Pinpoint the cell where the given text exists, returning its [x, y] midpoint coordinate. 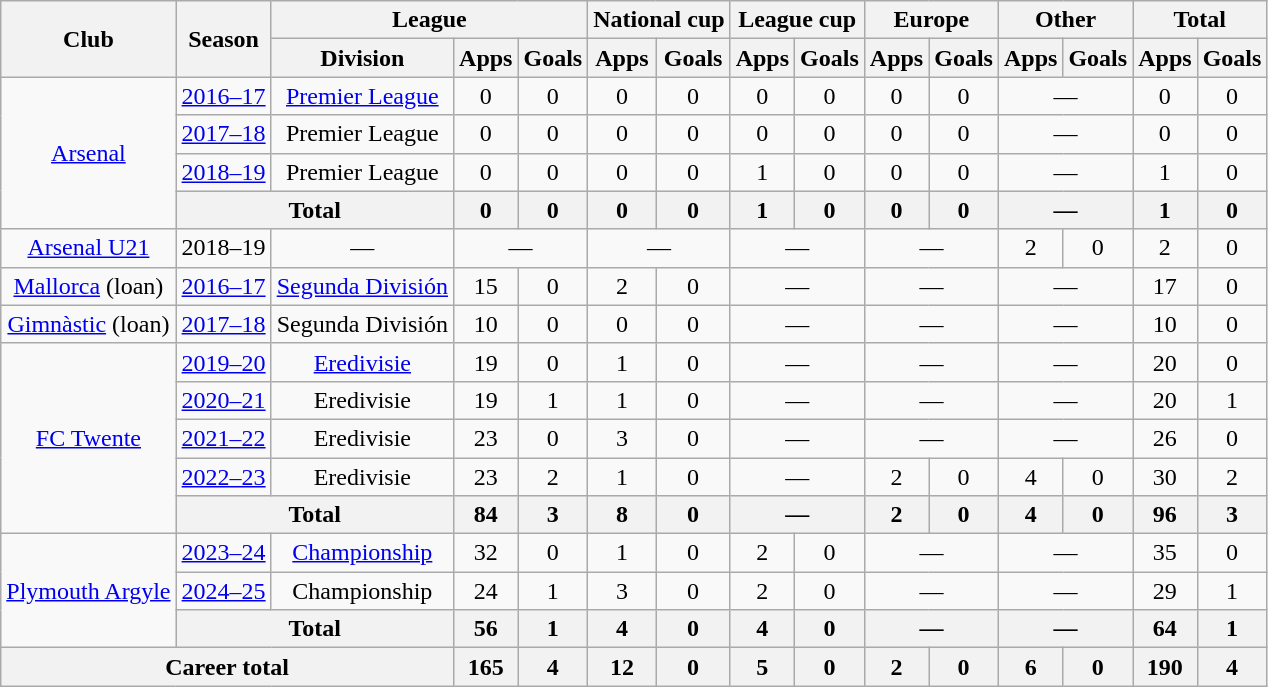
Division [362, 58]
Other [1065, 20]
17 [1165, 286]
6 [1030, 667]
Mallorca (loan) [88, 286]
Arsenal U21 [88, 248]
30 [1165, 477]
2024–25 [224, 591]
64 [1165, 629]
96 [1165, 515]
FC Twente [88, 438]
12 [622, 667]
League [430, 20]
5 [762, 667]
8 [622, 515]
League cup [797, 20]
32 [486, 553]
165 [486, 667]
35 [1165, 553]
2022–23 [224, 477]
Gimnàstic (loan) [88, 324]
Club [88, 39]
Europe [931, 20]
56 [486, 629]
Season [224, 39]
26 [1165, 438]
Arsenal [88, 153]
84 [486, 515]
2019–20 [224, 362]
2021–22 [224, 438]
29 [1165, 591]
National cup [659, 20]
190 [1165, 667]
Plymouth Argyle [88, 591]
24 [486, 591]
Career total [228, 667]
15 [486, 286]
2020–21 [224, 400]
2023–24 [224, 553]
